Identify which cell holds the provided text, then report its (X, Y) central coordinate. 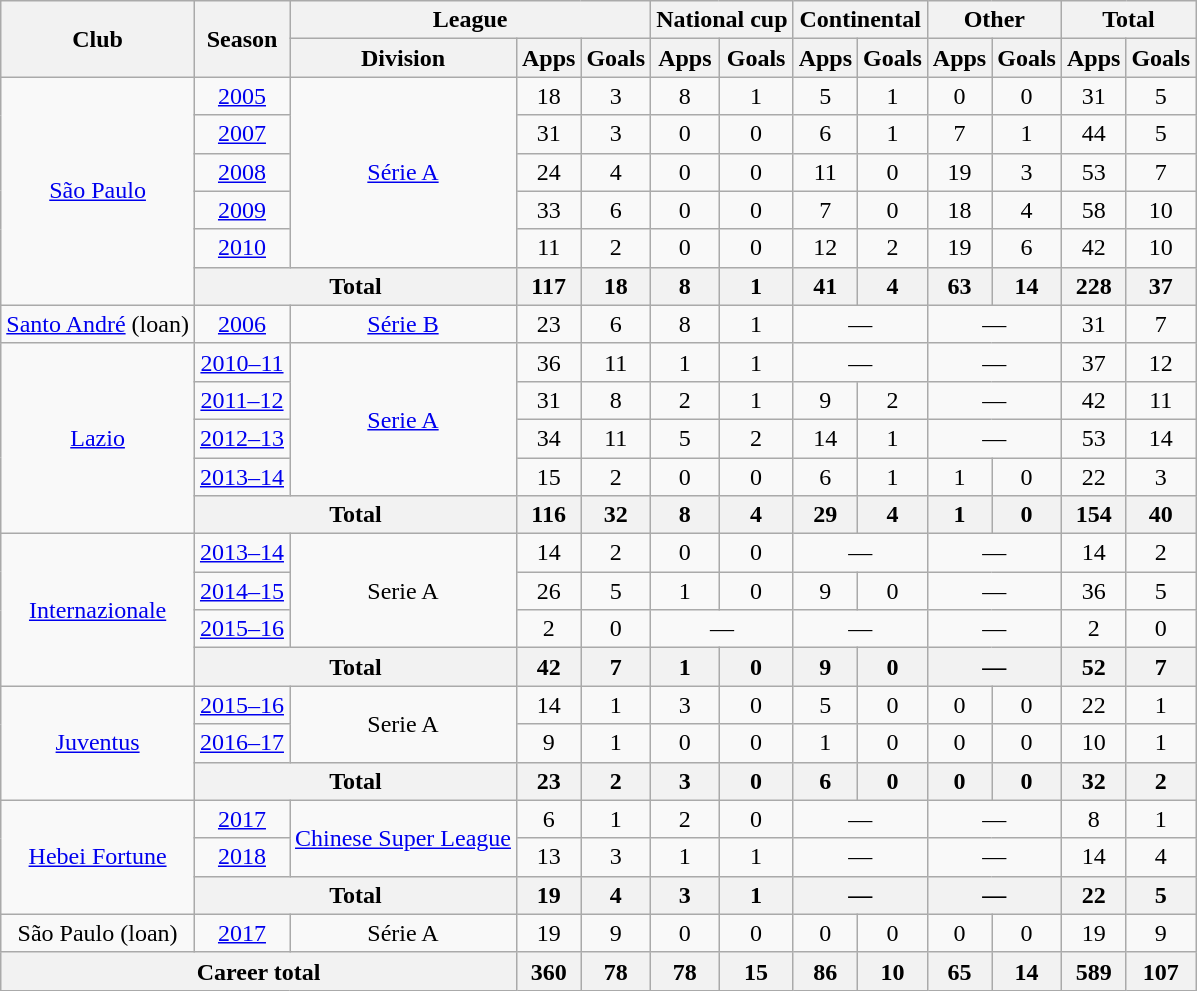
São Paulo (loan) (98, 933)
29 (825, 515)
Juventus (98, 743)
2018 (242, 857)
41 (825, 286)
116 (548, 515)
Hebei Fortune (98, 857)
2008 (242, 172)
2005 (242, 96)
33 (548, 210)
360 (548, 971)
2012–13 (242, 438)
2007 (242, 134)
São Paulo (98, 191)
13 (548, 857)
589 (1093, 971)
Internazionale (98, 610)
2009 (242, 210)
154 (1093, 515)
2010–11 (242, 362)
Career total (259, 971)
107 (1161, 971)
228 (1093, 286)
Continental (860, 20)
34 (548, 438)
58 (1093, 210)
52 (1093, 667)
Santo André (loan) (98, 324)
26 (548, 591)
40 (1161, 515)
117 (548, 286)
63 (959, 286)
National cup (722, 20)
Série B (404, 324)
Other (994, 20)
2010 (242, 248)
Club (98, 39)
24 (548, 172)
Season (242, 39)
2011–12 (242, 400)
2006 (242, 324)
Chinese Super League (404, 838)
2016–17 (242, 743)
Lazio (98, 438)
League (470, 20)
86 (825, 971)
2014–15 (242, 591)
44 (1093, 134)
Division (404, 58)
65 (959, 971)
